Extract the [x, y] coordinate from the center of the cell holding the provided text.  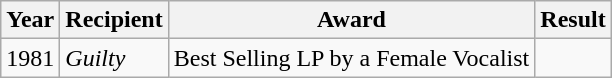
1981 [30, 58]
Year [30, 20]
Award [352, 20]
Recipient [114, 20]
Guilty [114, 58]
Result [573, 20]
Best Selling LP by a Female Vocalist [352, 58]
